Output the (x, y) coordinate of the center of the cell containing the given text.  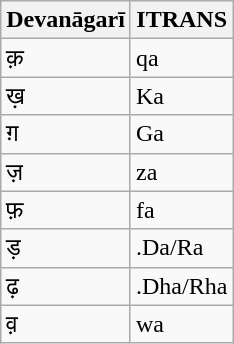
ढ़ (66, 286)
Ga (181, 134)
wa (181, 324)
ITRANS (181, 20)
Ka (181, 96)
ज़ (66, 172)
za (181, 172)
qa (181, 58)
ख़ (66, 96)
व़ (66, 324)
फ़ (66, 210)
ग़ (66, 134)
fa (181, 210)
क़ (66, 58)
.Da/Ra (181, 248)
ड़ (66, 248)
Devanāgarī (66, 20)
.Dha/Rha (181, 286)
